Scan for the cell matching the given text and deliver its (X, Y) coordinate at center. 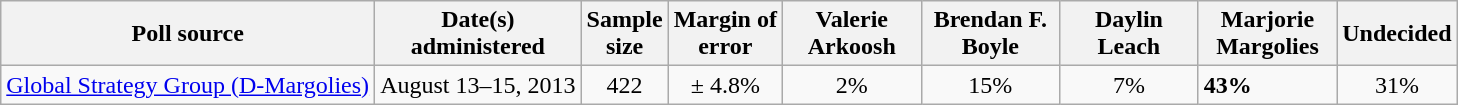
Global Strategy Group (D-Margolies) (188, 85)
August 13–15, 2013 (478, 85)
Undecided (1397, 34)
Date(s)administered (478, 34)
Samplesize (624, 34)
15% (990, 85)
422 (624, 85)
Margin oferror (725, 34)
43% (1268, 85)
Brendan F.Boyle (990, 34)
ValerieArkoosh (852, 34)
DaylinLeach (1130, 34)
MarjorieMargolies (1268, 34)
7% (1130, 85)
2% (852, 85)
Poll source (188, 34)
± 4.8% (725, 85)
31% (1397, 85)
